Return the [X, Y] coordinate for the center point of the cell that contains the specified text.  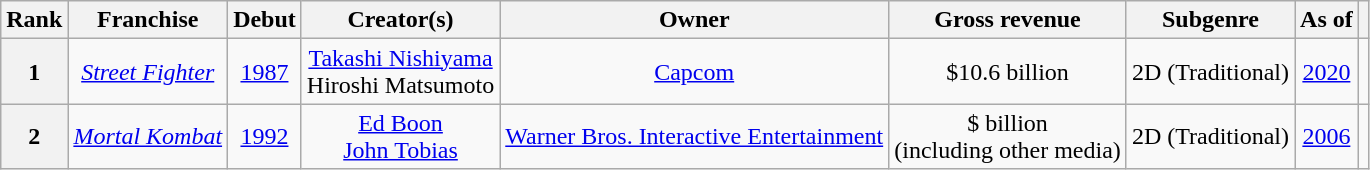
2006 [1327, 136]
2 [34, 136]
Debut [265, 20]
2020 [1327, 72]
Mortal Kombat [148, 136]
Warner Bros. Interactive Entertainment [694, 136]
Franchise [148, 20]
1 [34, 72]
Street Fighter [148, 72]
Creator(s) [400, 20]
Takashi NishiyamaHiroshi Matsumoto [400, 72]
Rank [34, 20]
1992 [265, 136]
1987 [265, 72]
Gross revenue [1008, 20]
Owner [694, 20]
Capcom [694, 72]
As of [1327, 20]
$ billion (including other media) [1008, 136]
$10.6 billion [1008, 72]
Ed Boon John Tobias [400, 136]
Subgenre [1210, 20]
